For the text-containing cell, return its midpoint in (x, y) coordinate format. 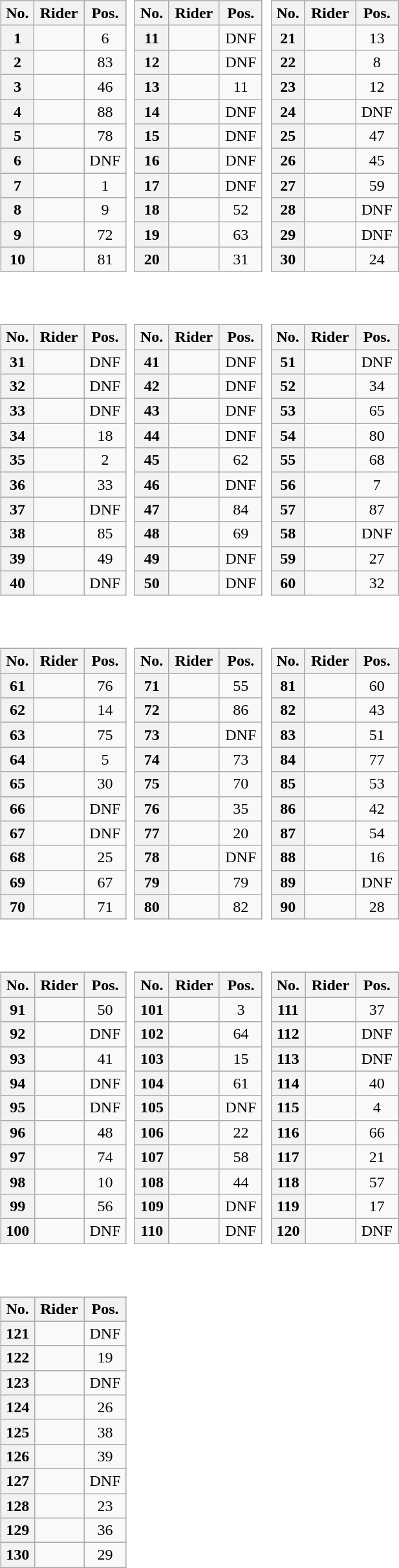
97 (17, 1157)
123 (17, 1383)
112 (288, 1034)
116 (288, 1132)
125 (17, 1432)
89 (288, 882)
113 (288, 1059)
128 (17, 1505)
93 (17, 1059)
90 (288, 907)
129 (17, 1531)
91 (17, 1010)
115 (288, 1108)
92 (17, 1034)
117 (288, 1157)
100 (17, 1231)
94 (17, 1083)
No. Rider Pos. 101 3 102 64 103 15 104 61 105 DNF 106 22 107 58 108 44 109 DNF 110 DNF (200, 1099)
98 (17, 1181)
96 (17, 1132)
110 (153, 1231)
No. Rider Pos. 41 DNF 42 DNF 43 DNF 44 DNF 45 62 46 DNF 47 84 48 69 49 DNF 50 DNF (200, 451)
108 (153, 1181)
102 (153, 1034)
101 (153, 1010)
107 (153, 1157)
118 (288, 1181)
104 (153, 1083)
121 (17, 1333)
130 (17, 1555)
126 (17, 1456)
105 (153, 1108)
95 (17, 1108)
124 (17, 1407)
120 (288, 1231)
111 (288, 1010)
No. Rider Pos. 71 55 72 86 73 DNF 74 73 75 70 76 35 77 20 78 DNF 79 79 80 82 (200, 775)
114 (288, 1083)
122 (17, 1358)
106 (153, 1132)
109 (153, 1206)
127 (17, 1481)
99 (17, 1206)
119 (288, 1206)
103 (153, 1059)
